Detect which cell encompasses the target text, then output its [x, y] center coordinate. 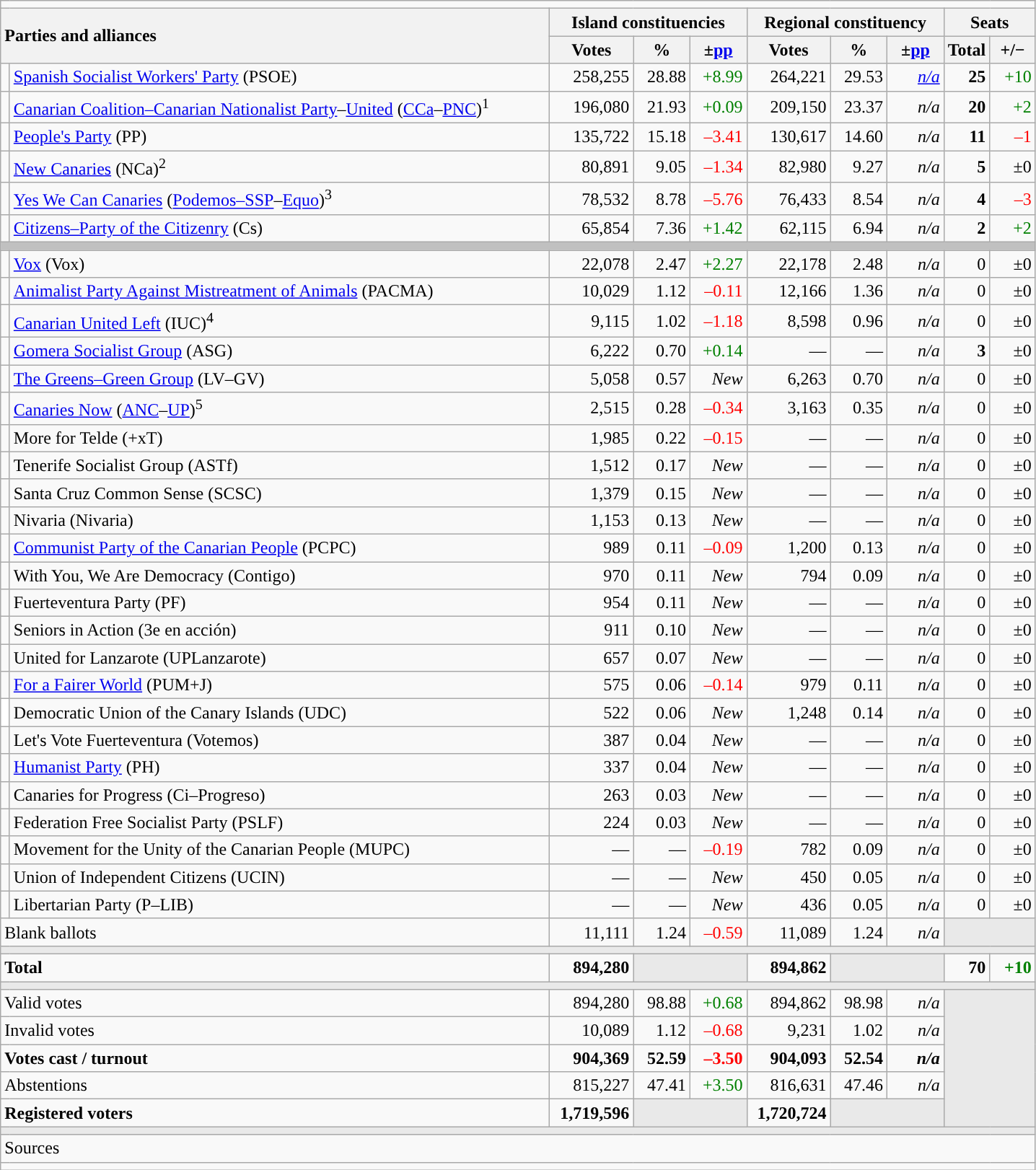
23.37 [859, 107]
–1 [1013, 137]
14.60 [859, 137]
22,078 [592, 264]
816,631 [789, 1086]
6,222 [592, 351]
1,248 [789, 713]
2 [967, 229]
–3 [1013, 199]
522 [592, 713]
+2.27 [719, 264]
130,617 [789, 137]
78,532 [592, 199]
Registered voters [276, 1113]
263 [592, 795]
–0.09 [719, 547]
8,598 [789, 322]
Votes cast / turnout [276, 1058]
–1.34 [719, 167]
258,255 [592, 77]
0.17 [662, 465]
979 [789, 685]
Let's Vote Fuerteventura (Votemos) [279, 740]
1,200 [789, 547]
–0.34 [719, 408]
Seniors in Action (3e en acción) [279, 630]
9,231 [789, 1031]
1,512 [592, 465]
0.22 [662, 438]
–0.11 [719, 291]
Union of Independent Citizens (UCIN) [279, 877]
6.94 [859, 229]
4 [967, 199]
904,093 [789, 1058]
Invalid votes [276, 1031]
98.98 [859, 1003]
9,115 [592, 322]
904,369 [592, 1058]
135,722 [592, 137]
2.47 [662, 264]
794 [789, 576]
0.96 [859, 322]
Seats [990, 22]
Animalist Party Against Mistreatment of Animals (PACMA) [279, 291]
0.10 [662, 630]
Communist Party of the Canarian People (PCPC) [279, 547]
0.57 [662, 379]
Citizens–Party of the Citizenry (Cs) [279, 229]
Blank ballots [276, 932]
–5.76 [719, 199]
More for Telde (+xT) [279, 438]
782 [789, 850]
76,433 [789, 199]
10,029 [592, 291]
3,163 [789, 408]
0.07 [662, 658]
–0.68 [719, 1031]
Santa Cruz Common Sense (SCSC) [279, 493]
Yes We Can Canaries (Podemos–SSP–Equo)3 [279, 199]
6,263 [789, 379]
21.93 [662, 107]
20 [967, 107]
11,111 [592, 932]
People's Party (PP) [279, 137]
Valid votes [276, 1003]
29.53 [859, 77]
62,115 [789, 229]
450 [789, 877]
–0.15 [719, 438]
Spanish Socialist Workers' Party (PSOE) [279, 77]
Vox (Vox) [279, 264]
575 [592, 685]
–0.19 [719, 850]
Nivaria (Nivaria) [279, 520]
Canaries Now (ANC–UP)5 [279, 408]
+/− [1013, 50]
209,150 [789, 107]
12,166 [789, 291]
Abstentions [276, 1086]
1,720,724 [789, 1113]
436 [789, 905]
Canaries for Progress (Ci–Progreso) [279, 795]
–3.41 [719, 137]
For a Fairer World (PUM+J) [279, 685]
15.18 [662, 137]
United for Lanzarote (UPLanzarote) [279, 658]
Federation Free Socialist Party (PSLF) [279, 822]
Gomera Socialist Group (ASG) [279, 351]
+0.09 [719, 107]
1,153 [592, 520]
80,891 [592, 167]
Canarian Coalition–Canarian Nationalist Party–United (CCa–PNC)1 [279, 107]
11,089 [789, 932]
1,379 [592, 493]
98.88 [662, 1003]
Fuerteventura Party (PF) [279, 603]
196,080 [592, 107]
Humanist Party (PH) [279, 767]
Movement for the Unity of the Canarian People (MUPC) [279, 850]
5,058 [592, 379]
9.05 [662, 167]
25 [967, 77]
9.27 [859, 167]
–0.59 [719, 932]
Parties and alliances [276, 36]
387 [592, 740]
954 [592, 603]
815,227 [592, 1086]
47.46 [859, 1086]
The Greens–Green Group (LV–GV) [279, 379]
989 [592, 547]
Tenerife Socialist Group (ASTf) [279, 465]
28.88 [662, 77]
657 [592, 658]
2.48 [859, 264]
0.15 [662, 493]
70 [967, 967]
–1.18 [719, 322]
911 [592, 630]
1.36 [859, 291]
47.41 [662, 1086]
337 [592, 767]
With You, We Are Democracy (Contigo) [279, 576]
0.14 [859, 713]
+1.42 [719, 229]
5 [967, 167]
Libertarian Party (P–LIB) [279, 905]
+3.50 [719, 1086]
1,719,596 [592, 1113]
10,089 [592, 1031]
Island constituencies [648, 22]
8.54 [859, 199]
–0.14 [719, 685]
1,985 [592, 438]
3 [967, 351]
82,980 [789, 167]
52.59 [662, 1058]
+0.68 [719, 1003]
11 [967, 137]
22,178 [789, 264]
8.78 [662, 199]
264,221 [789, 77]
224 [592, 822]
65,854 [592, 229]
–3.50 [719, 1058]
+8.99 [719, 77]
7.36 [662, 229]
2,515 [592, 408]
0.28 [662, 408]
52.54 [859, 1058]
970 [592, 576]
Canarian United Left (IUC)4 [279, 322]
New Canaries (NCa)2 [279, 167]
Sources [518, 1148]
Democratic Union of the Canary Islands (UDC) [279, 713]
0.35 [859, 408]
Regional constituency [846, 22]
+0.14 [719, 351]
